Provide the (X, Y) coordinate of the cell's center where the given text is located.  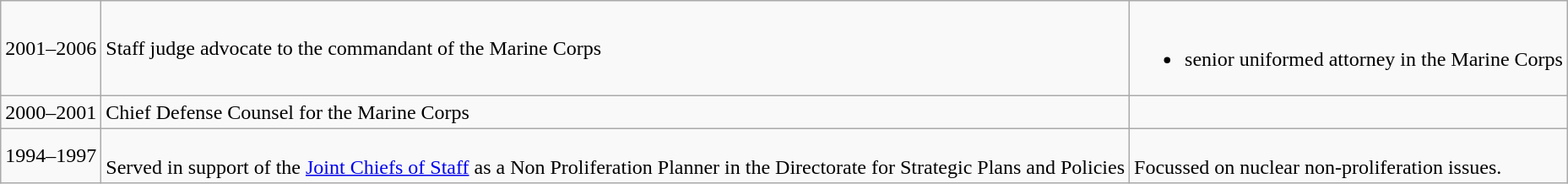
Chief Defense Counsel for the Marine Corps (616, 112)
Staff judge advocate to the commandant of the Marine Corps (616, 49)
Focussed on nuclear non-proliferation issues. (1349, 155)
senior uniformed attorney in the Marine Corps (1349, 49)
1994–1997 (51, 155)
2000–2001 (51, 112)
2001–2006 (51, 49)
Served in support of the Joint Chiefs of Staff as a Non Proliferation Planner in the Directorate for Strategic Plans and Policies (616, 155)
